Output the (x, y) coordinate of the center of the cell containing the given text.  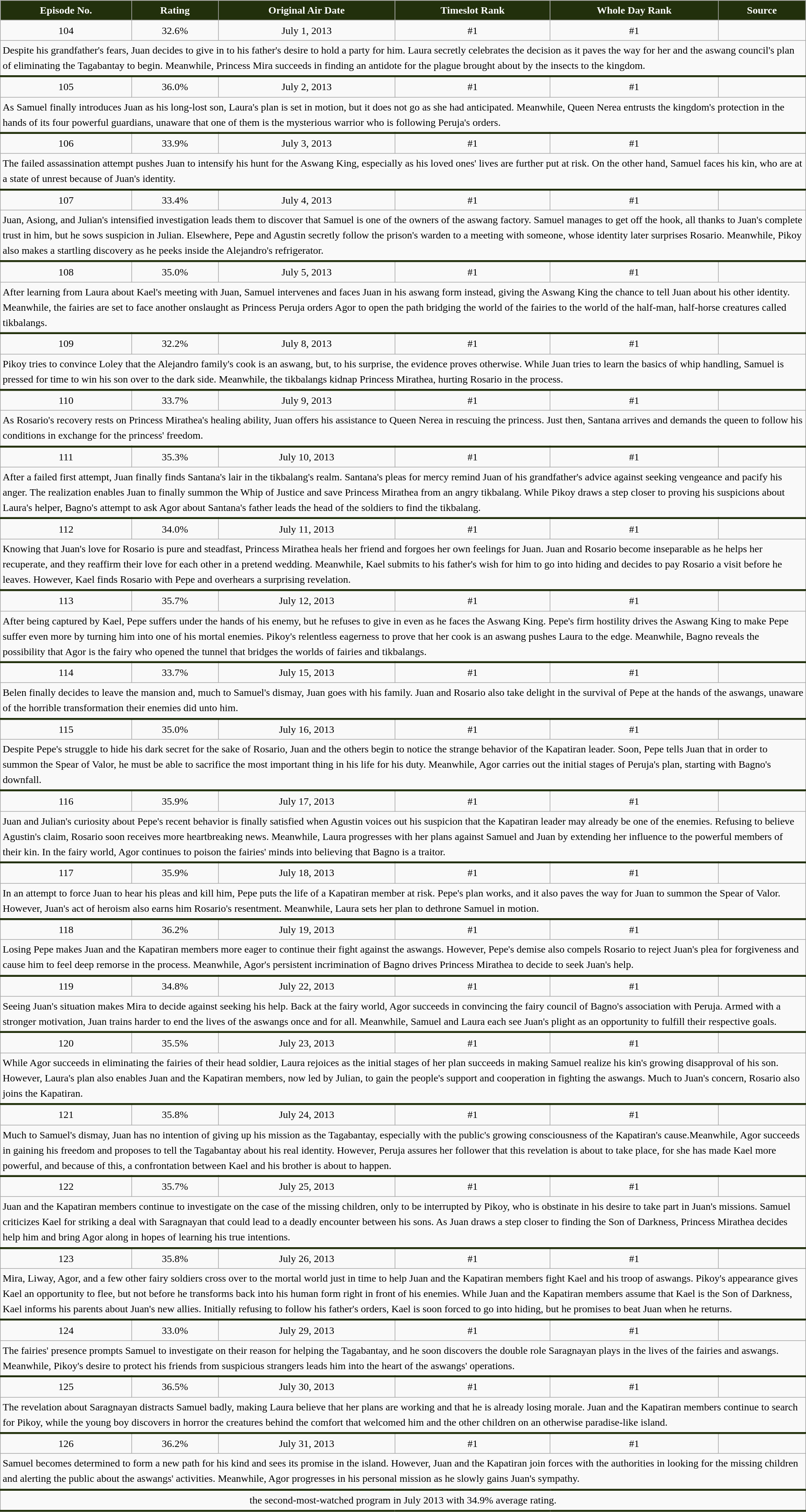
120 (66, 1042)
July 8, 2013 (307, 343)
35.5% (175, 1042)
34.8% (175, 986)
July 19, 2013 (307, 929)
32.6% (175, 31)
117 (66, 873)
118 (66, 929)
104 (66, 31)
113 (66, 600)
July 2, 2013 (307, 87)
35.3% (175, 457)
July 5, 2013 (307, 272)
36.0% (175, 87)
115 (66, 729)
107 (66, 200)
July 26, 2013 (307, 1258)
July 10, 2013 (307, 457)
July 23, 2013 (307, 1042)
123 (66, 1258)
105 (66, 87)
July 1, 2013 (307, 31)
Episode No. (66, 10)
the second-most-watched program in July 2013 with 34.9% average rating. (403, 1500)
34.0% (175, 529)
122 (66, 1187)
112 (66, 529)
July 18, 2013 (307, 873)
July 9, 2013 (307, 400)
Whole Day Rank (634, 10)
109 (66, 343)
114 (66, 672)
July 30, 2013 (307, 1387)
116 (66, 801)
33.9% (175, 144)
July 11, 2013 (307, 529)
July 16, 2013 (307, 729)
July 15, 2013 (307, 672)
111 (66, 457)
119 (66, 986)
121 (66, 1115)
July 22, 2013 (307, 986)
108 (66, 272)
July 29, 2013 (307, 1330)
106 (66, 144)
July 31, 2013 (307, 1444)
36.5% (175, 1387)
126 (66, 1444)
110 (66, 400)
33.4% (175, 200)
Original Air Date (307, 10)
32.2% (175, 343)
July 17, 2013 (307, 801)
July 12, 2013 (307, 600)
125 (66, 1387)
124 (66, 1330)
July 24, 2013 (307, 1115)
July 3, 2013 (307, 144)
Timeslot Rank (473, 10)
Rating (175, 10)
33.0% (175, 1330)
Source (762, 10)
July 25, 2013 (307, 1187)
July 4, 2013 (307, 200)
